Search for the cell housing the specified text and yield its [X, Y] center coordinate. 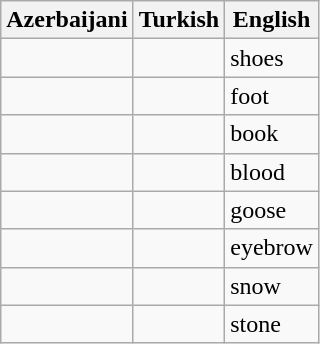
foot [272, 96]
eyebrow [272, 248]
goose [272, 210]
snow [272, 286]
stone [272, 324]
book [272, 134]
shoes [272, 58]
Turkish [179, 20]
Azerbaijani [67, 20]
blood [272, 172]
English [272, 20]
